Pinpoint the cell where the given text exists, returning its [X, Y] midpoint coordinate. 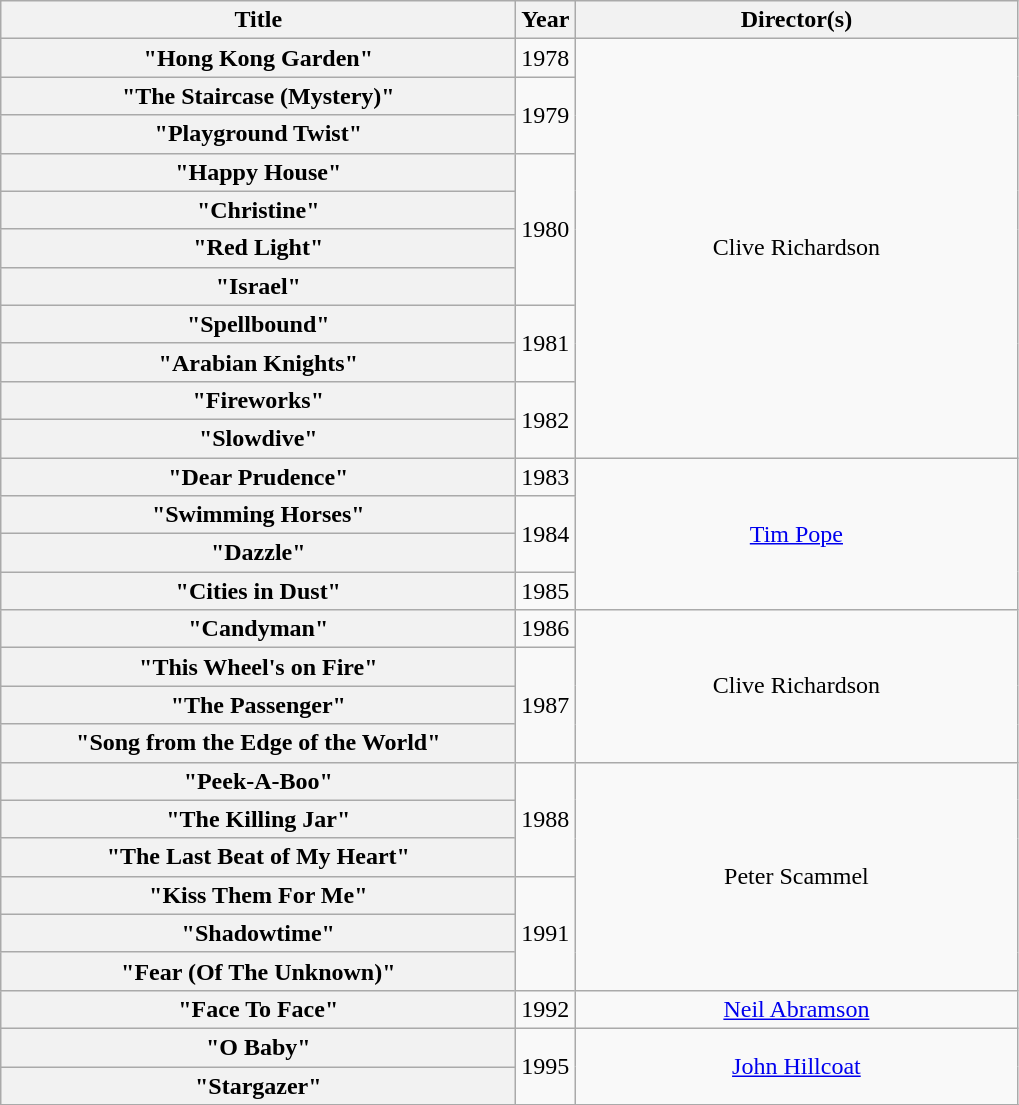
"Face To Face" [258, 1009]
"Candyman" [258, 629]
Tim Pope [796, 534]
Peter Scammel [796, 876]
"The Staircase (Mystery)" [258, 96]
"Christine" [258, 210]
"Dear Prudence" [258, 477]
"Red Light" [258, 248]
"Hong Kong Garden" [258, 58]
1983 [546, 477]
John Hillcoat [796, 1066]
"Cities in Dust" [258, 591]
1986 [546, 629]
Title [258, 20]
"O Baby" [258, 1047]
"Shadowtime" [258, 933]
1982 [546, 419]
Neil Abramson [796, 1009]
"Spellbound" [258, 324]
1980 [546, 229]
"Fear (Of The Unknown)" [258, 971]
1978 [546, 58]
1979 [546, 115]
"Happy House" [258, 172]
Year [546, 20]
"Fireworks" [258, 400]
1985 [546, 591]
"The Killing Jar" [258, 819]
"Kiss Them For Me" [258, 895]
1981 [546, 343]
"Arabian Knights" [258, 362]
"This Wheel's on Fire" [258, 667]
"Swimming Horses" [258, 515]
1992 [546, 1009]
"Slowdive" [258, 438]
"The Last Beat of My Heart" [258, 857]
"Peek-A-Boo" [258, 781]
"The Passenger" [258, 705]
1987 [546, 705]
1984 [546, 534]
"Playground Twist" [258, 134]
1991 [546, 933]
"Israel" [258, 286]
"Dazzle" [258, 553]
1995 [546, 1066]
Director(s) [796, 20]
1988 [546, 819]
"Stargazer" [258, 1085]
"Song from the Edge of the World" [258, 743]
